Extract the [x, y] coordinate from the center of the cell holding the provided text.  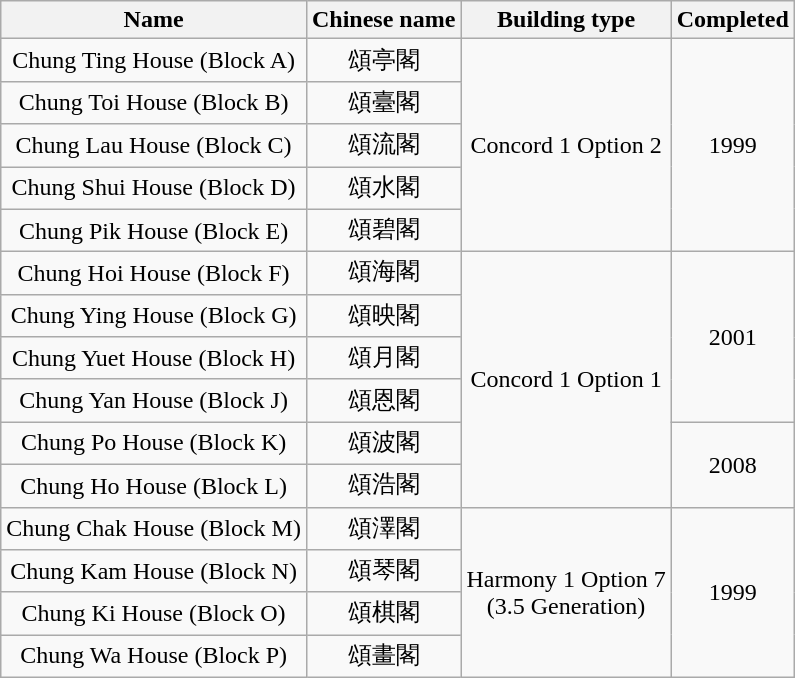
Chung Ying House (Block G) [154, 316]
頌月閣 [383, 358]
Chung Lau House (Block C) [154, 146]
Chung Hoi House (Block F) [154, 274]
頌棋閣 [383, 614]
Chung Ki House (Block O) [154, 614]
Chung Ting House (Block A) [154, 60]
Chung Toi House (Block B) [154, 102]
頌映閣 [383, 316]
頌琴閣 [383, 572]
Concord 1 Option 2 [566, 146]
頌亭閣 [383, 60]
Chung Shui House (Block D) [154, 188]
2001 [732, 337]
頌波閣 [383, 444]
頌碧閣 [383, 230]
頌水閣 [383, 188]
頌浩閣 [383, 486]
頌流閣 [383, 146]
Building type [566, 20]
Chung Po House (Block K) [154, 444]
Chung Yuet House (Block H) [154, 358]
Chung Wa House (Block P) [154, 656]
Completed [732, 20]
Chung Ho House (Block L) [154, 486]
頌海閣 [383, 274]
頌澤閣 [383, 528]
頌恩閣 [383, 400]
Chung Chak House (Block M) [154, 528]
Name [154, 20]
Chung Kam House (Block N) [154, 572]
Harmony 1 Option 7 (3.5 Generation) [566, 592]
Chinese name [383, 20]
頌臺閣 [383, 102]
頌畫閣 [383, 656]
Chung Pik House (Block E) [154, 230]
Concord 1 Option 1 [566, 380]
Chung Yan House (Block J) [154, 400]
2008 [732, 464]
